Output the (X, Y) coordinate of the center of the cell containing the given text.  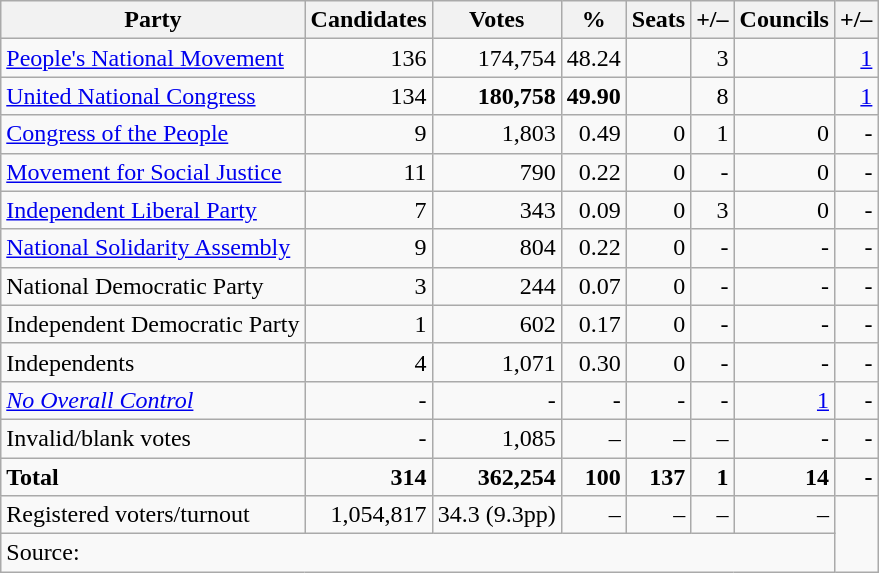
48.24 (594, 58)
180,758 (496, 96)
Councils (784, 20)
314 (368, 477)
Source: (418, 553)
National Democratic Party (153, 286)
Independent Liberal Party (153, 210)
1,071 (496, 362)
137 (658, 477)
100 (594, 477)
Congress of the People (153, 134)
0.49 (594, 134)
0.17 (594, 324)
790 (496, 172)
14 (784, 477)
Total (153, 477)
People's National Movement (153, 58)
Independent Democratic Party (153, 324)
134 (368, 96)
174,754 (496, 58)
362,254 (496, 477)
0.09 (594, 210)
343 (496, 210)
0.07 (594, 286)
1,054,817 (368, 515)
Invalid/blank votes (153, 438)
Movement for Social Justice (153, 172)
Party (153, 20)
No Overall Control (153, 400)
Candidates (368, 20)
United National Congress (153, 96)
1,085 (496, 438)
244 (496, 286)
602 (496, 324)
7 (368, 210)
4 (368, 362)
% (594, 20)
Seats (658, 20)
804 (496, 248)
Votes (496, 20)
1,803 (496, 134)
Independents (153, 362)
National Solidarity Assembly (153, 248)
0.30 (594, 362)
Registered voters/turnout (153, 515)
8 (712, 96)
34.3 (9.3pp) (496, 515)
49.90 (594, 96)
136 (368, 58)
11 (368, 172)
